Scan for the cell matching the given text and deliver its [X, Y] coordinate at center. 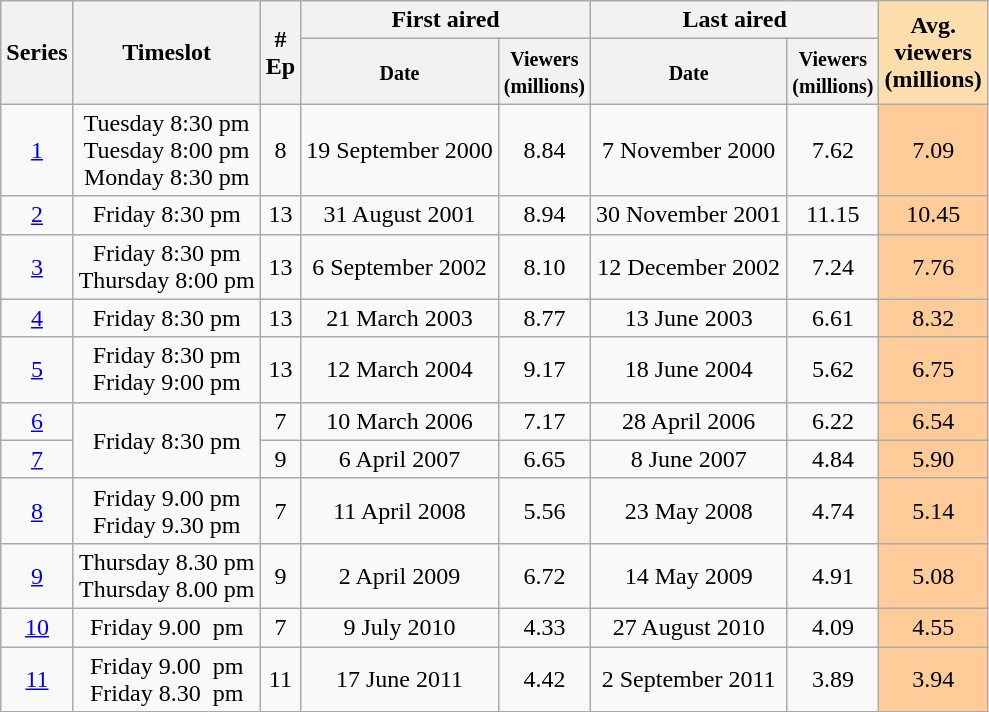
11 April 2008 [400, 510]
Avg. viewers (millions) [933, 52]
First aired [446, 20]
6 [37, 421]
2 September 2011 [688, 678]
6.65 [544, 459]
5.62 [833, 370]
6.54 [933, 421]
6.75 [933, 370]
1 [37, 150]
8 June 2007 [688, 459]
7 November 2000 [688, 150]
6.22 [833, 421]
Thursday 8.30 pm Thursday 8.00 pm [166, 576]
6 April 2007 [400, 459]
4.09 [833, 627]
11.15 [833, 215]
Friday 9.00 pm [166, 627]
9 July 2010 [400, 627]
#Ep [280, 52]
10 March 2006 [400, 421]
27 August 2010 [688, 627]
4.33 [544, 627]
Timeslot [166, 52]
6 September 2002 [400, 266]
6.72 [544, 576]
4.42 [544, 678]
14 May 2009 [688, 576]
4.55 [933, 627]
Last aired [734, 20]
4.91 [833, 576]
Tuesday 8:30 pm Tuesday 8:00 pm Monday 8:30 pm [166, 150]
Friday 8:30 pm Thursday 8:00 pm [166, 266]
18 June 2004 [688, 370]
12 March 2004 [400, 370]
9.17 [544, 370]
6.61 [833, 318]
3.94 [933, 678]
4 [37, 318]
8.10 [544, 266]
19 September 2000 [400, 150]
21 March 2003 [400, 318]
4.84 [833, 459]
7.09 [933, 150]
7.17 [544, 421]
8.32 [933, 318]
Friday 9.00 pm Friday 9.30 pm [166, 510]
28 April 2006 [688, 421]
5 [37, 370]
30 November 2001 [688, 215]
8.77 [544, 318]
4.74 [833, 510]
2 April 2009 [400, 576]
5.14 [933, 510]
Friday 8:30 pm Friday 9:00 pm [166, 370]
Friday 9.00 pm Friday 8.30 pm [166, 678]
12 December 2002 [688, 266]
3.89 [833, 678]
7.76 [933, 266]
3 [37, 266]
10.45 [933, 215]
7.24 [833, 266]
7.62 [833, 150]
5.56 [544, 510]
5.08 [933, 576]
31 August 2001 [400, 215]
2 [37, 215]
23 May 2008 [688, 510]
Series [37, 52]
8.94 [544, 215]
13 June 2003 [688, 318]
10 [37, 627]
5.90 [933, 459]
8.84 [544, 150]
17 June 2011 [400, 678]
